Return [x, y] of the center of cell containing provided text 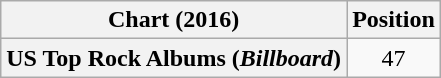
US Top Rock Albums (Billboard) [174, 58]
Chart (2016) [174, 20]
Position [394, 20]
47 [394, 58]
